Provide the [X, Y] coordinate of the cell's center where the given text is located.  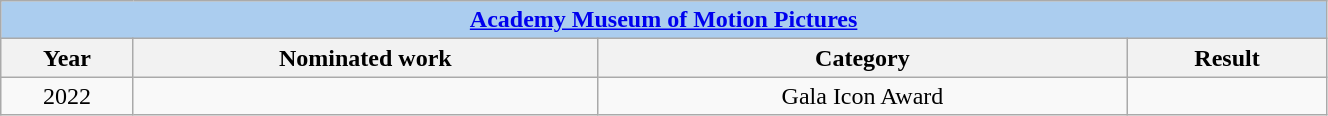
Academy Museum of Motion Pictures [664, 20]
Nominated work [365, 58]
Category [862, 58]
Gala Icon Award [862, 96]
Year [68, 58]
Result [1228, 58]
2022 [68, 96]
